Identify which cell holds the provided text, then report its [X, Y] central coordinate. 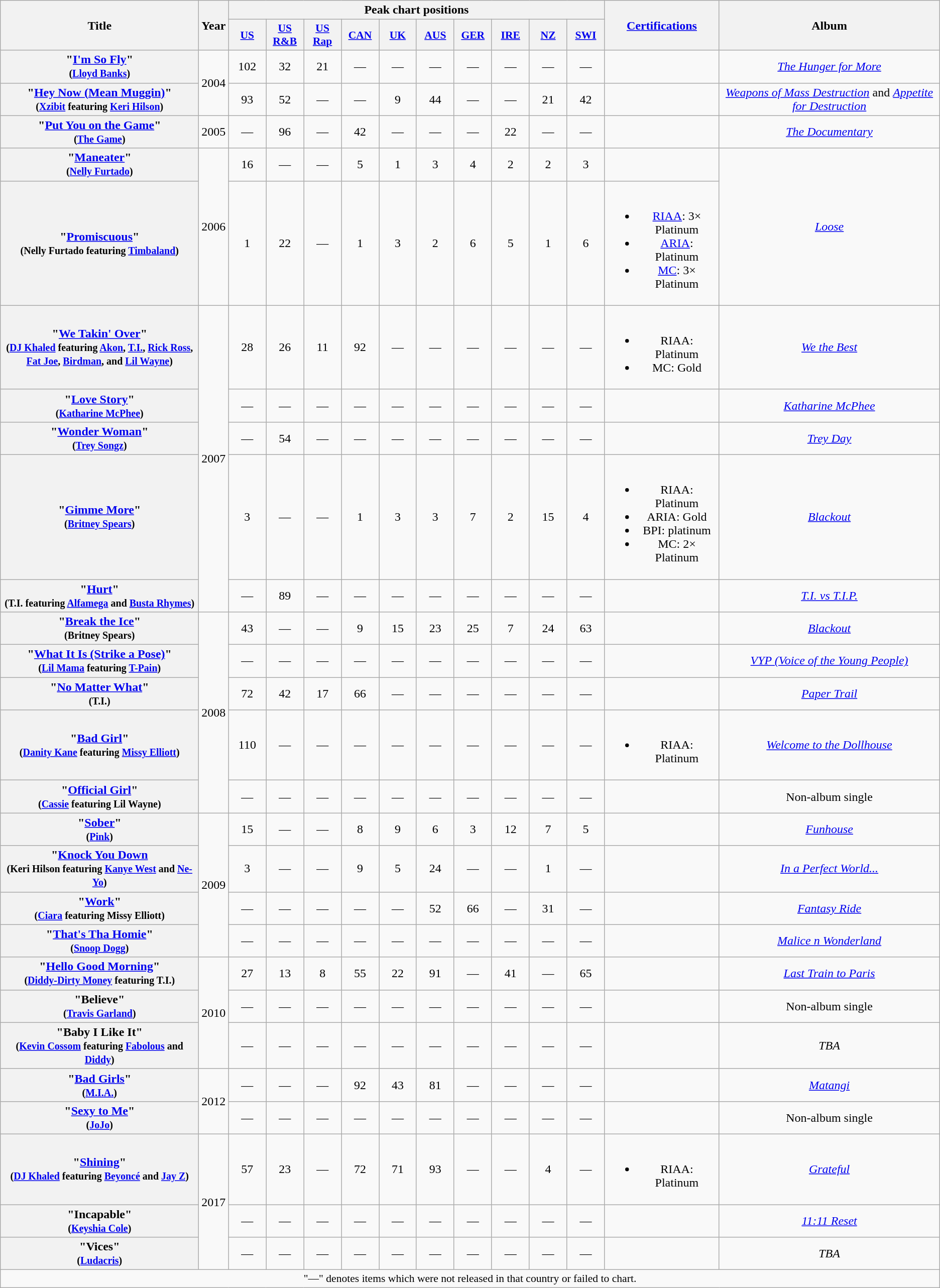
44 [435, 99]
63 [585, 629]
"What It Is (Strike a Pose)"(Lil Mama featuring T-Pain) [99, 661]
"Incapable"(Keyshia Cole) [99, 1220]
US [247, 35]
25 [473, 629]
"Sober"(Pink) [99, 830]
54 [285, 438]
Peak chart positions [417, 10]
27 [247, 973]
GER [473, 35]
17 [322, 694]
Certifications [662, 25]
"Bad Girl"(Danity Kane featuring Missy Elliott) [99, 745]
2017 [214, 1202]
2012 [214, 1101]
81 [435, 1085]
USR&B [285, 35]
The Documentary [830, 132]
32 [285, 66]
2005 [214, 132]
SWI [585, 35]
Last Train to Paris [830, 973]
28 [247, 347]
RIAA: PlatinumARIA: GoldBPI: platinumMC: 2× Platinum [662, 517]
2008 [214, 713]
Katharine McPhee [830, 406]
Welcome to the Dollhouse [830, 745]
55 [361, 973]
Matangi [830, 1085]
Malice n Wonderland [830, 941]
"Maneater"(Nelly Furtado) [99, 165]
In a Perfect World... [830, 869]
96 [285, 132]
"Knock You Down(Keri Hilson featuring Kanye West and Ne-Yo) [99, 869]
2007 [214, 458]
65 [585, 973]
IRE [510, 35]
71 [398, 1169]
31 [548, 908]
"Baby I Like It"(Kevin Cossom featuring Fabolous and Diddy) [99, 1045]
Funhouse [830, 830]
2009 [214, 885]
NZ [548, 35]
"Hey Now (Mean Muggin)"(Xzibit featuring Keri Hilson) [99, 99]
"We Takin' Over"(DJ Khaled featuring Akon, T.I., Rick Ross, Fat Joe, Birdman, and Lil Wayne) [99, 347]
2004 [214, 83]
T.I. vs T.I.P. [830, 596]
"Shining"(DJ Khaled featuring Beyoncé and Jay Z) [99, 1169]
"—" denotes items which were not released in that country or failed to chart. [470, 1279]
"Hello Good Morning"(Diddy-Dirty Money featuring T.I.) [99, 973]
26 [285, 347]
Title [99, 25]
"That's Tha Homie"(Snoop Dogg) [99, 941]
Year [214, 25]
USRap [322, 35]
57 [247, 1169]
"Promiscuous"(Nelly Furtado featuring Timbaland) [99, 243]
2006 [214, 227]
Album [830, 25]
"Work"(Ciara featuring Missy Elliott) [99, 908]
"Put You on the Game"(The Game) [99, 132]
Grateful [830, 1169]
UK [398, 35]
13 [285, 973]
We the Best [830, 347]
AUS [435, 35]
Weapons of Mass Destruction and Appetite for Destruction [830, 99]
"Wonder Woman"(Trey Songz) [99, 438]
Trey Day [830, 438]
The Hunger for More [830, 66]
RIAA: PlatinumMC: Gold [662, 347]
RIAA: 3× PlatinumARIA: PlatinumMC: 3× Platinum [662, 243]
VYP (Voice of the Young People) [830, 661]
"I'm So Fly"(Lloyd Banks) [99, 66]
CAN [361, 35]
16 [247, 165]
"Love Story"(Katharine McPhee) [99, 406]
12 [510, 830]
Fantasy Ride [830, 908]
"Believe"(Travis Garland) [99, 1006]
102 [247, 66]
"Bad Girls"(M.I.A.) [99, 1085]
110 [247, 745]
11:11 Reset [830, 1220]
"Sexy to Me"(JoJo) [99, 1118]
91 [435, 973]
41 [510, 973]
"Break the Ice"(Britney Spears) [99, 629]
11 [322, 347]
Paper Trail [830, 694]
"Gimme More"(Britney Spears) [99, 517]
89 [285, 596]
"Hurt"(T.I. featuring Alfamega and Busta Rhymes) [99, 596]
"Official Girl"(Cassie featuring Lil Wayne) [99, 796]
2010 [214, 1013]
"Vices"(Ludacris) [99, 1253]
"No Matter What"(T.I.) [99, 694]
Loose [830, 227]
